For the text-containing cell, return its midpoint in (X, Y) coordinate format. 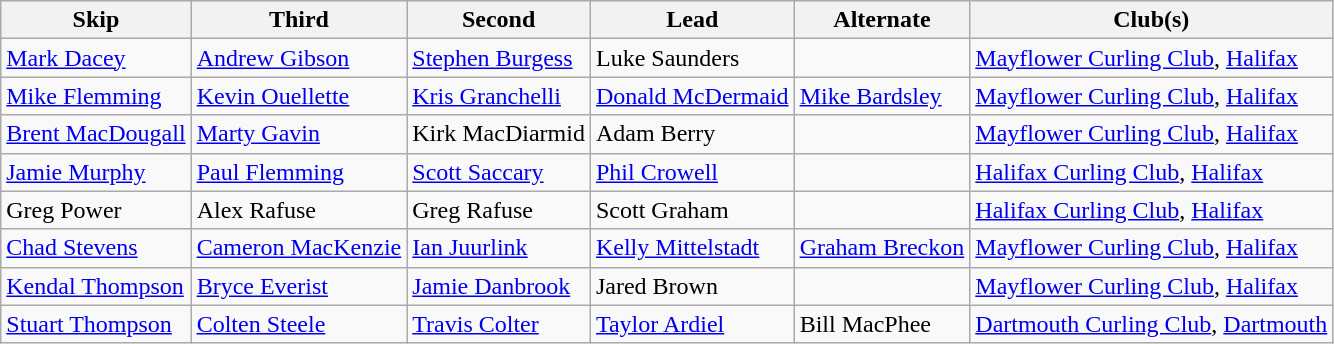
Luke Saunders (692, 58)
Ian Juurlink (499, 248)
Jamie Danbrook (499, 286)
Mike Flemming (96, 96)
Alternate (882, 20)
Club(s) (1152, 20)
Taylor Ardiel (692, 324)
Graham Breckon (882, 248)
Scott Saccary (499, 172)
Lead (692, 20)
Greg Rafuse (499, 210)
Third (299, 20)
Brent MacDougall (96, 134)
Andrew Gibson (299, 58)
Skip (96, 20)
Second (499, 20)
Paul Flemming (299, 172)
Kelly Mittelstadt (692, 248)
Mark Dacey (96, 58)
Scott Graham (692, 210)
Kris Granchelli (499, 96)
Dartmouth Curling Club, Dartmouth (1152, 324)
Travis Colter (499, 324)
Marty Gavin (299, 134)
Kevin Ouellette (299, 96)
Kirk MacDiarmid (499, 134)
Jamie Murphy (96, 172)
Donald McDermaid (692, 96)
Bryce Everist (299, 286)
Adam Berry (692, 134)
Phil Crowell (692, 172)
Bill MacPhee (882, 324)
Mike Bardsley (882, 96)
Kendal Thompson (96, 286)
Jared Brown (692, 286)
Greg Power (96, 210)
Chad Stevens (96, 248)
Colten Steele (299, 324)
Alex Rafuse (299, 210)
Cameron MacKenzie (299, 248)
Stephen Burgess (499, 58)
Stuart Thompson (96, 324)
